Find where the given text appears and provide that cell's center as (x, y) coordinate. 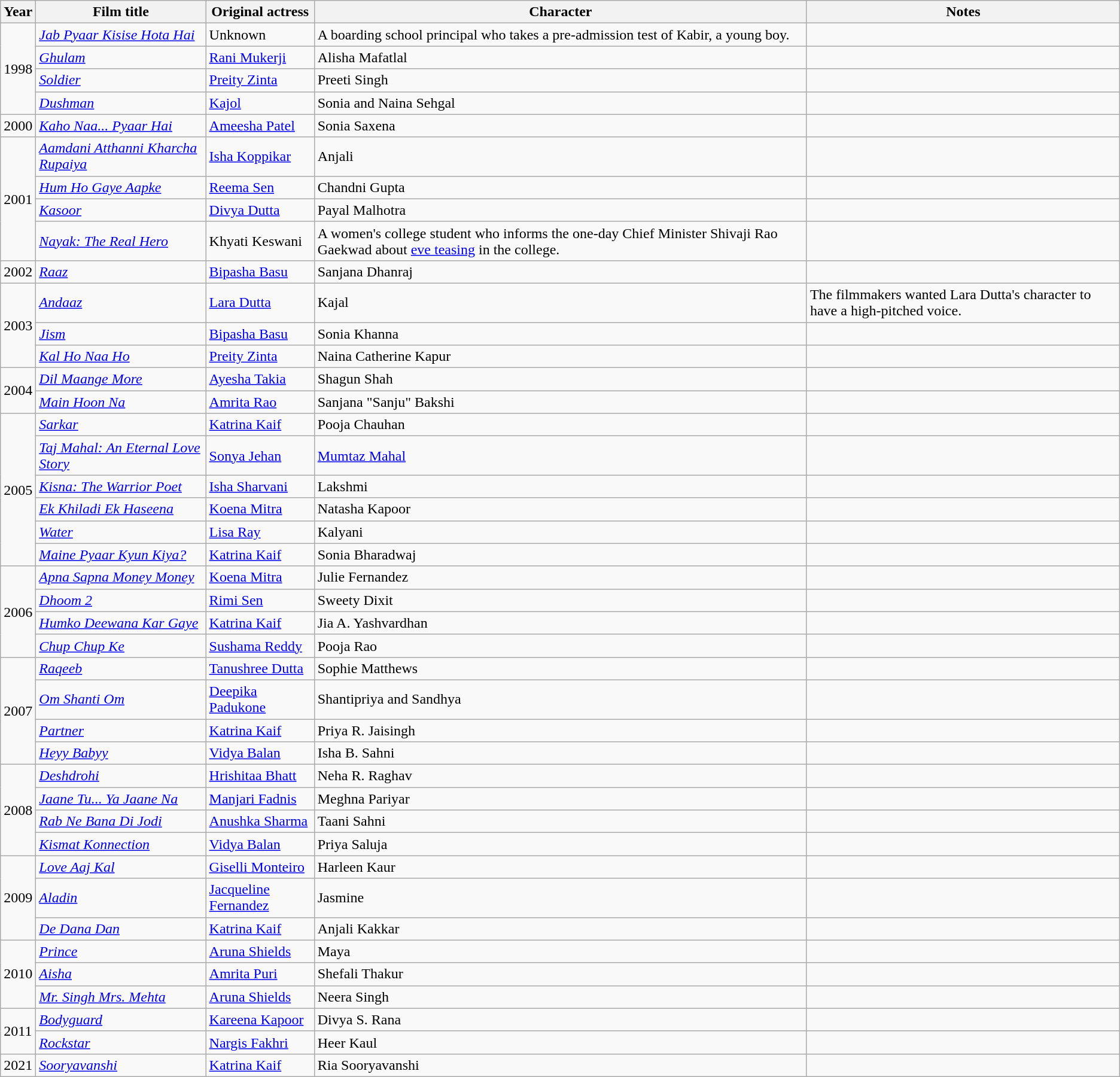
Taani Sahni (560, 822)
Isha Sharvani (260, 486)
Hrishitaa Bhatt (260, 776)
Original actress (260, 12)
Naina Catherine Kapur (560, 357)
Alisha Mafatlal (560, 57)
Chandni Gupta (560, 187)
Deshdrohi (121, 776)
Jasmine (560, 898)
Maine Pyaar Kyun Kiya? (121, 555)
Aisha (121, 974)
Kareena Kapoor (260, 1020)
Soldier (121, 80)
Kalyani (560, 532)
Isha B. Sahni (560, 753)
Hum Ho Gaye Aapke (121, 187)
Meghna Pariyar (560, 799)
Love Aaj Kal (121, 867)
2001 (18, 199)
Isha Koppikar (260, 157)
Notes (963, 12)
Shefali Thakur (560, 974)
Apna Sapna Money Money (121, 577)
Humko Deewana Kar Gaye (121, 623)
Nayak: The Real Hero (121, 241)
De Dana Dan (121, 929)
Jism (121, 333)
Rani Mukerji (260, 57)
Divya Dutta (260, 210)
Pooja Rao (560, 646)
Lara Dutta (260, 303)
Rimi Sen (260, 600)
Neha R. Raghav (560, 776)
Ghulam (121, 57)
Jab Pyaar Kisise Hota Hai (121, 35)
Raaz (121, 272)
Bodyguard (121, 1020)
Amrita Rao (260, 402)
Aladin (121, 898)
2004 (18, 391)
2002 (18, 272)
Julie Fernandez (560, 577)
Jacqueline Fernandez (260, 898)
Ayesha Takia (260, 379)
Payal Malhotra (560, 210)
Sarkar (121, 425)
A boarding school principal who takes a pre-admission test of Kabir, a young boy. (560, 35)
Sushama Reddy (260, 646)
Khyati Keswani (260, 241)
Sophie Matthews (560, 668)
Tanushree Dutta (260, 668)
A women's college student who informs the one-day Chief Minister Shivaji Rao Gaekwad about eve teasing in the college. (560, 241)
Harleen Kaur (560, 867)
Rockstar (121, 1042)
1998 (18, 69)
Maya (560, 951)
Giselli Monteiro (260, 867)
Partner (121, 731)
Andaaz (121, 303)
Priya Saluja (560, 844)
2009 (18, 898)
2005 (18, 489)
Shagun Shah (560, 379)
Heer Kaul (560, 1042)
Film title (121, 12)
Nargis Fakhri (260, 1042)
Jaane Tu... Ya Jaane Na (121, 799)
Sonia Saxena (560, 126)
Preeti Singh (560, 80)
2021 (18, 1065)
2003 (18, 325)
Amrita Puri (260, 974)
Ameesha Patel (260, 126)
2006 (18, 611)
Dil Maange More (121, 379)
Reema Sen (260, 187)
Aamdani Atthanni Kharcha Rupaiya (121, 157)
Lakshmi (560, 486)
Unknown (260, 35)
Anjali (560, 157)
Sanjana Dhanraj (560, 272)
Sooryavanshi (121, 1065)
Natasha Kapoor (560, 509)
Taj Mahal: An Eternal Love Story (121, 456)
Character (560, 12)
Anushka Sharma (260, 822)
Sonia Bharadwaj (560, 555)
Main Hoon Na (121, 402)
Chup Chup Ke (121, 646)
Shantipriya and Sandhya (560, 699)
Ria Sooryavanshi (560, 1065)
Om Shanti Om (121, 699)
Neera Singh (560, 997)
Kisna: The Warrior Poet (121, 486)
Prince (121, 951)
Jia A. Yashvardhan (560, 623)
Water (121, 532)
The filmmakers wanted Lara Dutta's character to have a high-pitched voice. (963, 303)
Kajal (560, 303)
Raqeeb (121, 668)
Sanjana "Sanju" Bakshi (560, 402)
2000 (18, 126)
Divya S. Rana (560, 1020)
Kasoor (121, 210)
Kajol (260, 103)
Sonia and Naina Sehgal (560, 103)
2007 (18, 711)
Heyy Babyy (121, 753)
Dhoom 2 (121, 600)
Dushman (121, 103)
Sonya Jehan (260, 456)
2011 (18, 1031)
Kaho Naa... Pyaar Hai (121, 126)
Kismat Konnection (121, 844)
Deepika Padukone (260, 699)
Mumtaz Mahal (560, 456)
Sonia Khanna (560, 333)
Pooja Chauhan (560, 425)
Sweety Dixit (560, 600)
Priya R. Jaisingh (560, 731)
Kal Ho Naa Ho (121, 357)
Year (18, 12)
2010 (18, 974)
Rab Ne Bana Di Jodi (121, 822)
Ek Khiladi Ek Haseena (121, 509)
Mr. Singh Mrs. Mehta (121, 997)
Lisa Ray (260, 532)
Manjari Fadnis (260, 799)
Anjali Kakkar (560, 929)
2008 (18, 810)
